Identify which cell holds the provided text, then report its [x, y] central coordinate. 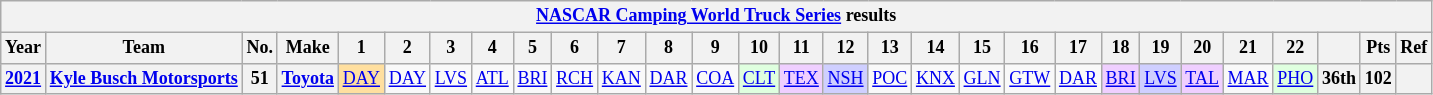
51 [260, 78]
15 [982, 48]
POC [890, 78]
TAL [1202, 78]
TEX [802, 78]
9 [716, 48]
MAR [1248, 78]
2021 [24, 78]
Make [308, 48]
1 [361, 48]
Kyle Busch Motorsports [144, 78]
16 [1030, 48]
36th [1340, 78]
21 [1248, 48]
Year [24, 48]
22 [1296, 48]
17 [1078, 48]
CLT [760, 78]
20 [1202, 48]
14 [936, 48]
5 [532, 48]
10 [760, 48]
GTW [1030, 78]
COA [716, 78]
4 [492, 48]
19 [1160, 48]
Toyota [308, 78]
6 [575, 48]
13 [890, 48]
GLN [982, 78]
ATL [492, 78]
11 [802, 48]
8 [668, 48]
2 [407, 48]
12 [846, 48]
18 [1120, 48]
KNX [936, 78]
7 [621, 48]
NSH [846, 78]
102 [1378, 78]
NASCAR Camping World Truck Series results [716, 16]
Ref [1414, 48]
3 [450, 48]
Team [144, 48]
KAN [621, 78]
Pts [1378, 48]
RCH [575, 78]
No. [260, 48]
PHO [1296, 78]
